Detect which cell encompasses the target text, then output its [x, y] center coordinate. 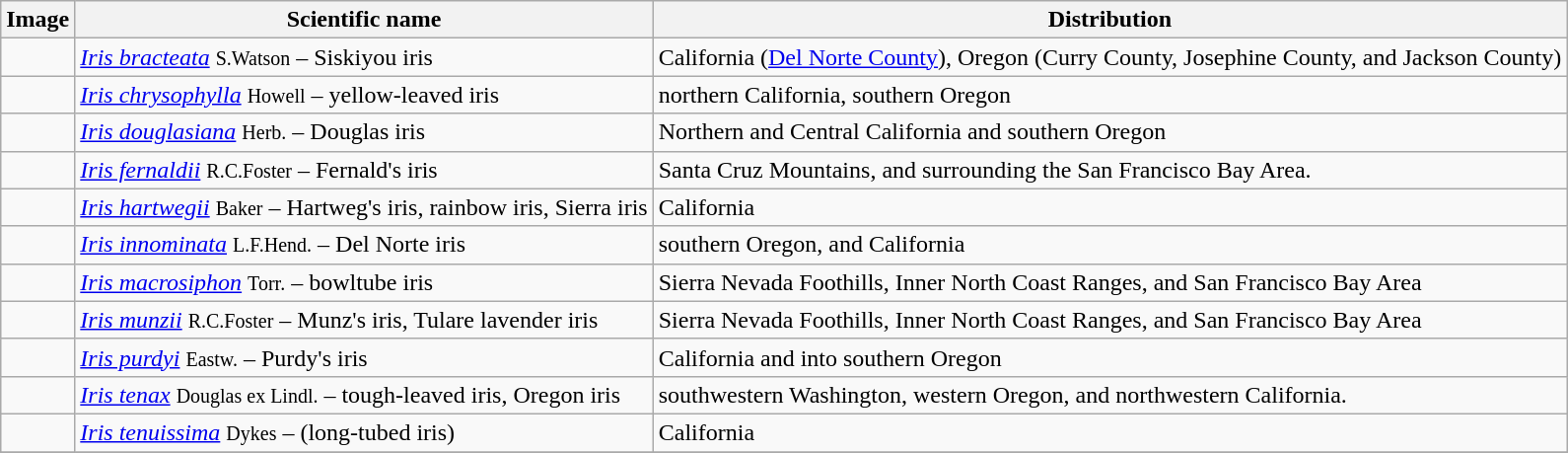
Iris purdyi Eastw. – Purdy's iris [364, 357]
Scientific name [364, 20]
Iris innominata L.F.Hend. – Del Norte iris [364, 245]
Iris macrosiphon Torr. – bowltube iris [364, 282]
Iris fernaldii R.C.Foster – Fernald's iris [364, 170]
Northern and Central California and southern Oregon [1110, 132]
Image [37, 20]
Iris hartwegii Baker – Hartweg's iris, rainbow iris, Sierra iris [364, 207]
Iris douglasiana Herb. – Douglas iris [364, 132]
California and into southern Oregon [1110, 357]
Iris chrysophylla Howell – yellow-leaved iris [364, 95]
Iris tenuissima Dykes – (long-tubed iris) [364, 432]
Iris tenax Douglas ex Lindl. – tough-leaved iris, Oregon iris [364, 395]
Distribution [1110, 20]
Iris bracteata S.Watson – Siskiyou iris [364, 57]
Iris munzii R.C.Foster – Munz's iris, Tulare lavender iris [364, 320]
Santa Cruz Mountains, and surrounding the San Francisco Bay Area. [1110, 170]
northern California, southern Oregon [1110, 95]
southern Oregon, and California [1110, 245]
California (Del Norte County), Oregon (Curry County, Josephine County, and Jackson County) [1110, 57]
southwestern Washington, western Oregon, and northwestern California. [1110, 395]
